Extract the [x, y] coordinate from the center of the cell holding the provided text.  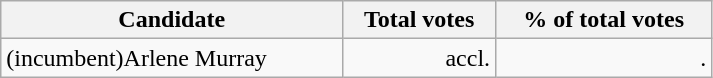
accl. [420, 58]
. [604, 58]
Total votes [420, 20]
% of total votes [604, 20]
(incumbent)Arlene Murray [172, 58]
Candidate [172, 20]
